Detect which cell encompasses the target text, then output its [x, y] center coordinate. 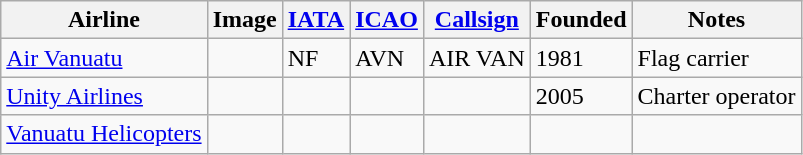
Vanuatu Helicopters [104, 134]
Image [244, 20]
Charter operator [716, 96]
Unity Airlines [104, 96]
IATA [316, 20]
Callsign [476, 20]
Airline [104, 20]
ICAO [387, 20]
Notes [716, 20]
NF [316, 58]
1981 [581, 58]
Founded [581, 20]
AVN [387, 58]
2005 [581, 96]
Air Vanuatu [104, 58]
Flag carrier [716, 58]
AIR VAN [476, 58]
